Identify which cell holds the provided text, then report its [X, Y] central coordinate. 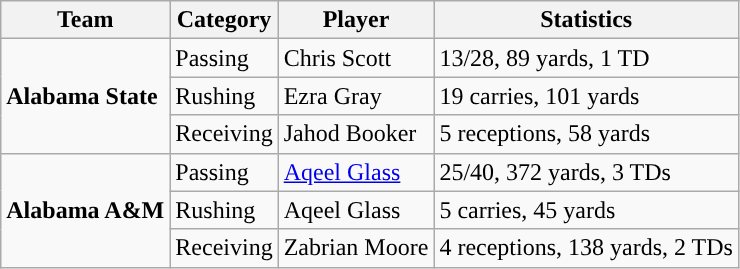
19 carries, 101 yards [586, 96]
5 receptions, 58 yards [586, 134]
Player [356, 20]
Alabama A&M [86, 210]
Ezra Gray [356, 96]
Zabrian Moore [356, 248]
25/40, 372 yards, 3 TDs [586, 172]
Category [224, 20]
Statistics [586, 20]
Chris Scott [356, 58]
Team [86, 20]
13/28, 89 yards, 1 TD [586, 58]
Alabama State [86, 96]
5 carries, 45 yards [586, 210]
4 receptions, 138 yards, 2 TDs [586, 248]
Jahod Booker [356, 134]
